Provide the [X, Y] coordinate of the cell's center where the given text is located.  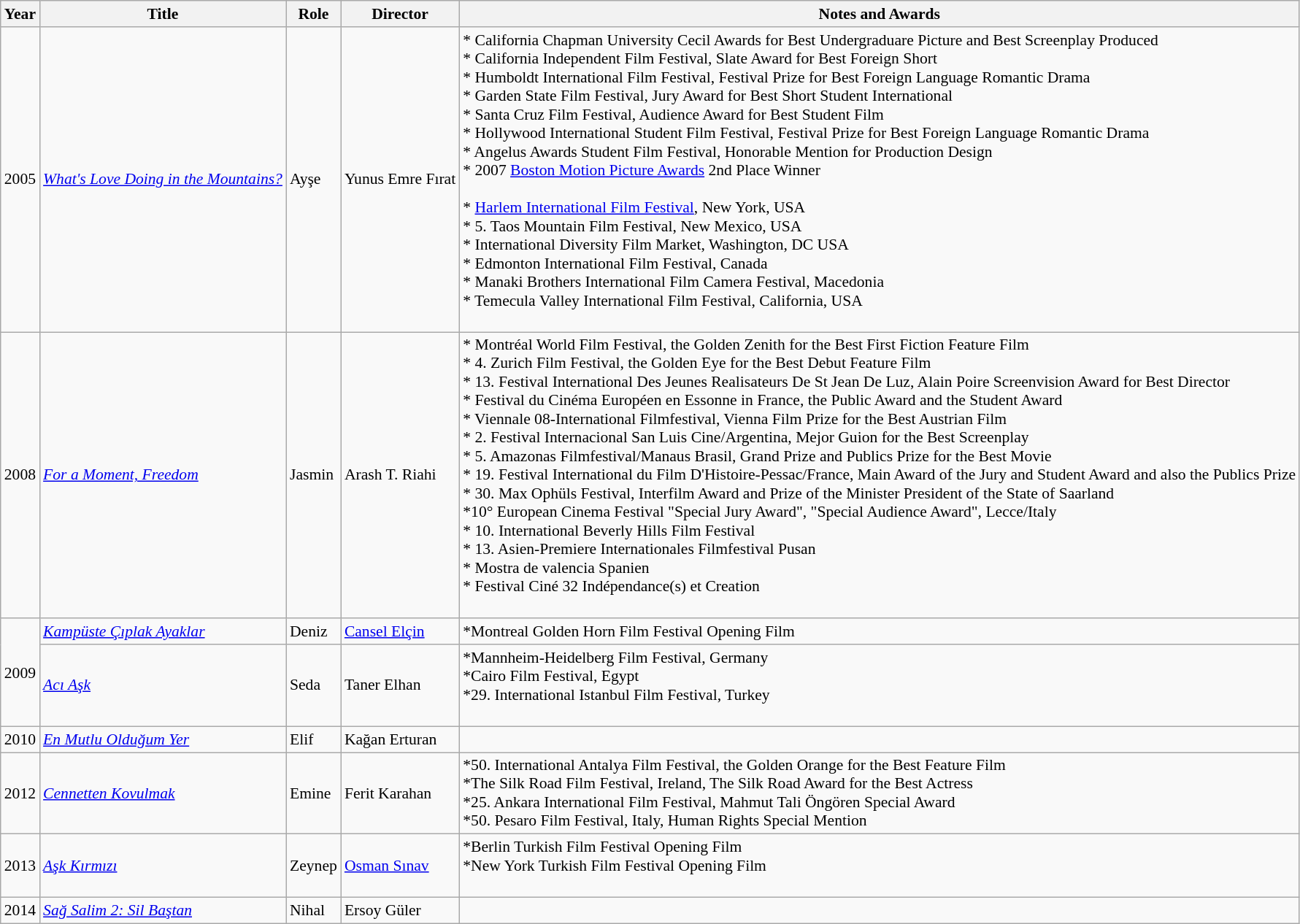
Kampüste Çıplak Ayaklar [163, 632]
Cennetten Kovulmak [163, 793]
Jasmin [314, 476]
Sağ Salim 2: Sil Baştan [163, 911]
Director [400, 14]
En Mutlu Olduğum Yer [163, 739]
Year [20, 14]
2012 [20, 793]
For a Moment, Freedom [163, 476]
*Mannheim-Heidelberg Film Festival, Germany*Cairo Film Festival, Egypt*29. International Istanbul Film Festival, Turkey [879, 685]
Aşk Kırmızı [163, 866]
Acı Aşk [163, 685]
Ferit Karahan [400, 793]
Cansel Elçin [400, 632]
Arash T. Riahi [400, 476]
What's Love Doing in the Mountains? [163, 180]
Role [314, 14]
2005 [20, 180]
Title [163, 14]
2009 [20, 673]
Kağan Erturan [400, 739]
Emine [314, 793]
Notes and Awards [879, 14]
Zeynep [314, 866]
*Berlin Turkish Film Festival Opening Film*New York Turkish Film Festival Opening Film [879, 866]
Nihal [314, 911]
2014 [20, 911]
Elif [314, 739]
Seda [314, 685]
2008 [20, 476]
*Montreal Golden Horn Film Festival Opening Film [879, 632]
Yunus Emre Fırat [400, 180]
Deniz [314, 632]
2010 [20, 739]
Taner Elhan [400, 685]
Ayşe [314, 180]
2013 [20, 866]
Ersoy Güler [400, 911]
Osman Sınav [400, 866]
